Search for the cell housing the specified text and yield its [x, y] center coordinate. 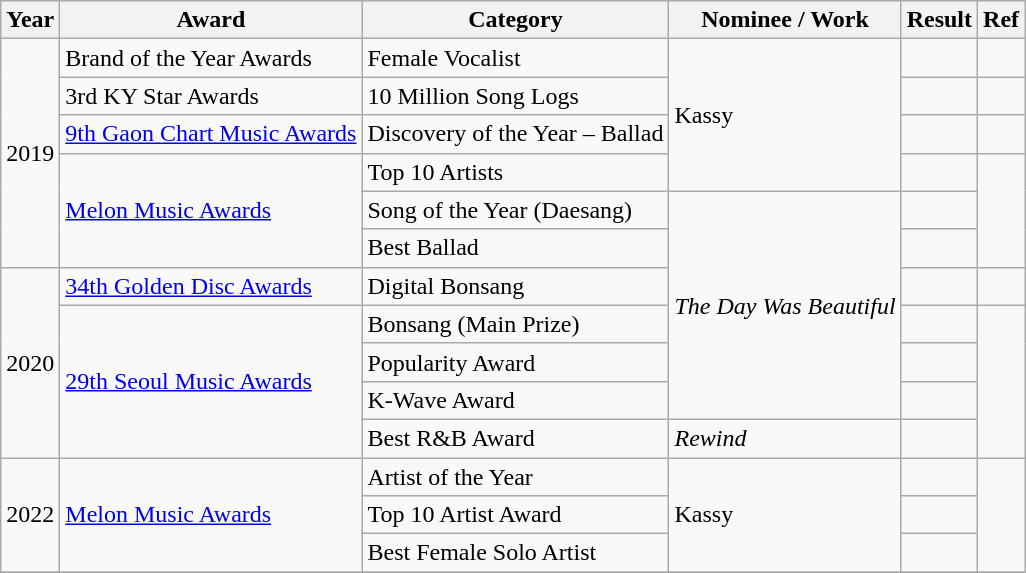
Artist of the Year [516, 477]
Best R&B Award [516, 438]
Ref [1002, 20]
The Day Was Beautiful [785, 305]
Top 10 Artists [516, 172]
34th Golden Disc Awards [211, 286]
Year [30, 20]
Brand of the Year Awards [211, 58]
Best Female Solo Artist [516, 553]
10 Million Song Logs [516, 96]
2022 [30, 515]
Category [516, 20]
Popularity Award [516, 362]
Discovery of the Year – Ballad [516, 134]
9th Gaon Chart Music Awards [211, 134]
Song of the Year (Daesang) [516, 210]
Result [939, 20]
2019 [30, 153]
Best Ballad [516, 248]
Bonsang (Main Prize) [516, 324]
29th Seoul Music Awards [211, 381]
Rewind [785, 438]
2020 [30, 362]
Nominee / Work [785, 20]
K-Wave Award [516, 400]
3rd KY Star Awards [211, 96]
Digital Bonsang [516, 286]
Top 10 Artist Award [516, 515]
Award [211, 20]
Female Vocalist [516, 58]
